Search for the cell housing the specified text and yield its (X, Y) center coordinate. 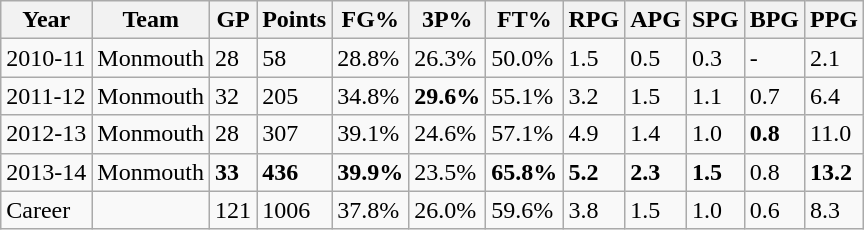
1006 (294, 210)
29.6% (448, 96)
GP (234, 20)
6.4 (834, 96)
59.6% (524, 210)
APG (656, 20)
57.1% (524, 134)
121 (234, 210)
Points (294, 20)
50.0% (524, 58)
2012-13 (46, 134)
0.6 (774, 210)
BPG (774, 20)
28.8% (370, 58)
55.1% (524, 96)
2011-12 (46, 96)
39.9% (370, 172)
2013-14 (46, 172)
0.5 (656, 58)
436 (294, 172)
2010-11 (46, 58)
26.0% (448, 210)
26.3% (448, 58)
1.4 (656, 134)
3.2 (594, 96)
33 (234, 172)
39.1% (370, 134)
Career (46, 210)
RPG (594, 20)
205 (294, 96)
13.2 (834, 172)
65.8% (524, 172)
2.1 (834, 58)
FG% (370, 20)
11.0 (834, 134)
4.9 (594, 134)
3P% (448, 20)
1.1 (715, 96)
SPG (715, 20)
37.8% (370, 210)
24.6% (448, 134)
5.2 (594, 172)
PPG (834, 20)
32 (234, 96)
3.8 (594, 210)
Year (46, 20)
0.3 (715, 58)
34.8% (370, 96)
- (774, 58)
307 (294, 134)
8.3 (834, 210)
Team (151, 20)
0.7 (774, 96)
58 (294, 58)
2.3 (656, 172)
23.5% (448, 172)
FT% (524, 20)
